Detect which cell encompasses the target text, then output its (x, y) center coordinate. 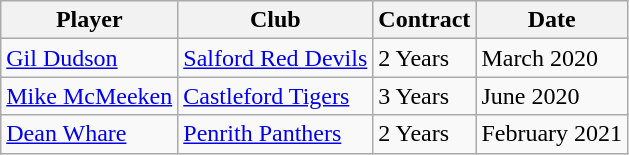
3 Years (424, 96)
February 2021 (552, 134)
Player (90, 20)
Mike McMeeken (90, 96)
Castleford Tigers (276, 96)
March 2020 (552, 58)
Date (552, 20)
Penrith Panthers (276, 134)
Dean Whare (90, 134)
Contract (424, 20)
Gil Dudson (90, 58)
June 2020 (552, 96)
Club (276, 20)
Salford Red Devils (276, 58)
